Scan for the cell matching the given text and deliver its (X, Y) coordinate at center. 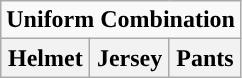
Jersey (130, 58)
Uniform Combination (121, 20)
Helmet (46, 58)
Pants (204, 58)
